Return the (x, y) coordinate for the center point of the cell that contains the specified text.  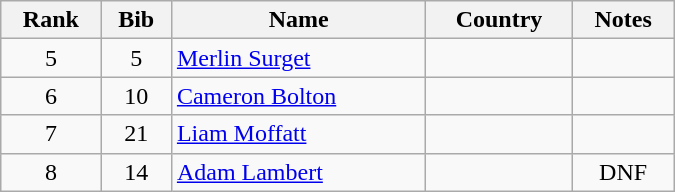
21 (136, 134)
Bib (136, 20)
10 (136, 96)
Name (298, 20)
Adam Lambert (298, 172)
Liam Moffatt (298, 134)
14 (136, 172)
6 (51, 96)
Notes (623, 20)
DNF (623, 172)
8 (51, 172)
7 (51, 134)
Merlin Surget (298, 58)
Rank (51, 20)
Country (499, 20)
Cameron Bolton (298, 96)
